Output the [X, Y] coordinate of the center of the cell containing the given text.  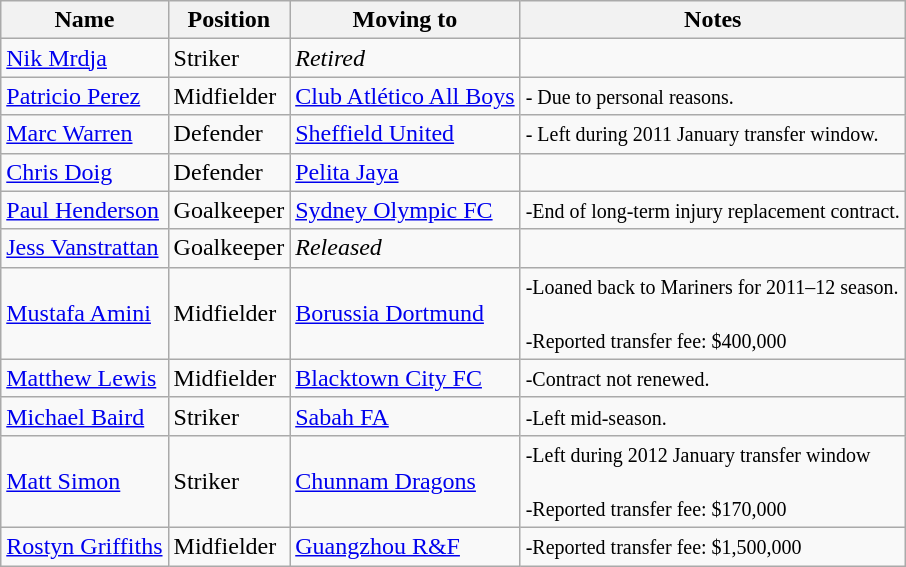
Marc Warren [84, 134]
Jess Vanstrattan [84, 248]
Chris Doig [84, 172]
Retired [405, 58]
-Left mid-season. [712, 416]
-Left during 2012 January transfer window-Reported transfer fee: $170,000 [712, 481]
Released [405, 248]
Chunnam Dragons [405, 481]
- Left during 2011 January transfer window. [712, 134]
Patricio Perez [84, 96]
Sheffield United [405, 134]
Position [229, 20]
Guangzhou R&F [405, 546]
Moving to [405, 20]
Sydney Olympic FC [405, 210]
-Reported transfer fee: $1,500,000 [712, 546]
Rostyn Griffiths [84, 546]
Pelita Jaya [405, 172]
Matt Simon [84, 481]
Name [84, 20]
-Loaned back to Mariners for 2011–12 season.-Reported transfer fee: $400,000 [712, 313]
Club Atlético All Boys [405, 96]
Sabah FA [405, 416]
-End of long-term injury replacement contract. [712, 210]
Michael Baird [84, 416]
Matthew Lewis [84, 378]
Borussia Dortmund [405, 313]
Notes [712, 20]
Mustafa Amini [84, 313]
Blacktown City FC [405, 378]
Paul Henderson [84, 210]
Nik Mrdja [84, 58]
-Contract not renewed. [712, 378]
- Due to personal reasons. [712, 96]
